Determine the (X, Y) coordinate at the center of the cell enclosing the given text.  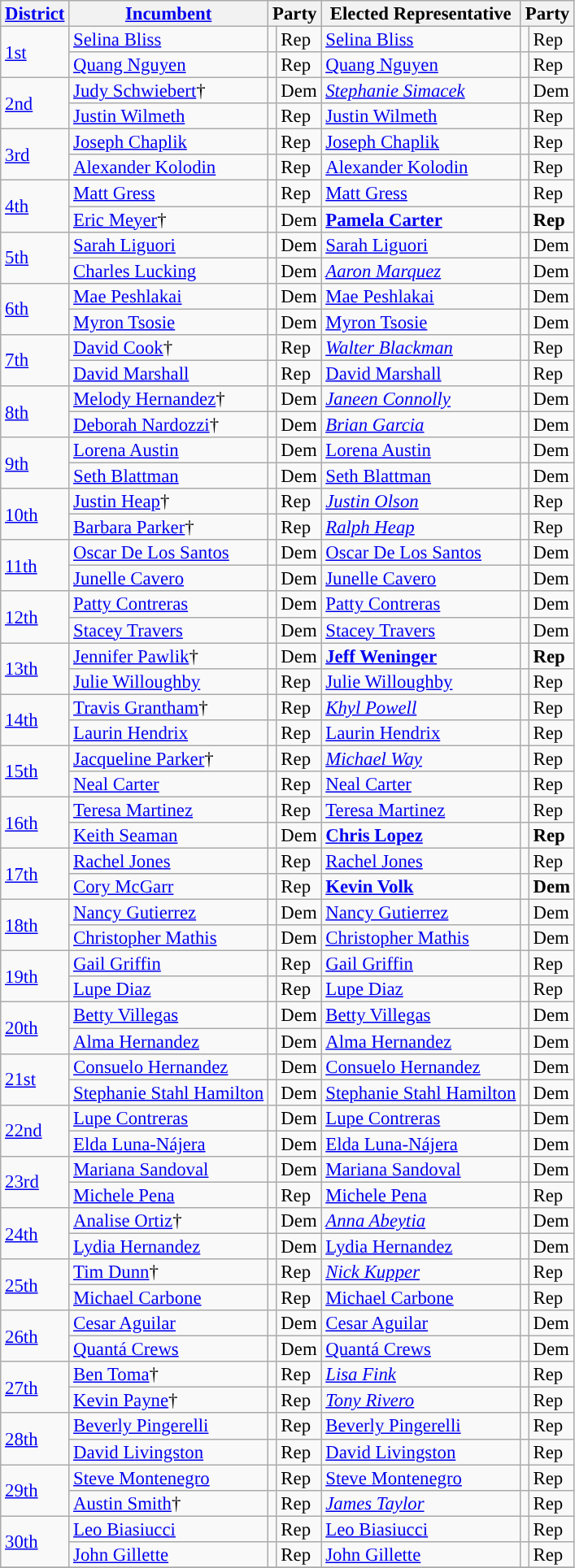
12th (35, 618)
Deborah Nardozzi† (169, 424)
18th (35, 925)
22nd (35, 1130)
6th (35, 309)
28th (35, 1439)
Analise Ortiz† (169, 1221)
19th (35, 977)
1st (35, 52)
29th (35, 1491)
Barbara Parker† (169, 528)
Aaron Marquez (421, 271)
Stephanie Simacek (421, 91)
Michael Way (421, 758)
16th (35, 823)
District (35, 14)
20th (35, 1027)
Ben Toma† (169, 1375)
Tim Dunn† (169, 1272)
17th (35, 875)
Pamela Carter (421, 219)
Khyl Powell (421, 707)
Keith Seaman (169, 836)
Brian Garcia (421, 424)
David Cook† (169, 348)
11th (35, 566)
24th (35, 1234)
5th (35, 257)
Justin Heap† (169, 502)
Austin Smith† (169, 1503)
Kevin Payne† (169, 1401)
Jeff Weninger (421, 656)
Janeen Connolly (421, 399)
27th (35, 1387)
Judy Schwiebert† (169, 91)
Cory McGarr (169, 887)
8th (35, 411)
25th (35, 1284)
Ralph Heap (421, 528)
Melody Hernandez† (169, 399)
Charles Lucking (169, 271)
Walter Blackman (421, 348)
Kevin Volk (421, 887)
13th (35, 668)
Elected Representative (421, 14)
4th (35, 206)
30th (35, 1541)
Jennifer Pawlik† (169, 656)
Lisa Fink (421, 1375)
14th (35, 720)
21st (35, 1079)
Anna Abeytia (421, 1221)
2nd (35, 104)
Travis Grantham† (169, 707)
Justin Olson (421, 502)
7th (35, 361)
3rd (35, 154)
15th (35, 771)
23rd (35, 1182)
26th (35, 1336)
Jacqueline Parker† (169, 758)
10th (35, 514)
Tony Rivero (421, 1401)
Nick Kupper (421, 1272)
Incumbent (169, 14)
9th (35, 463)
Chris Lopez (421, 836)
Eric Meyer† (169, 219)
James Taylor (421, 1503)
